Identify which cell holds the provided text, then report its [X, Y] central coordinate. 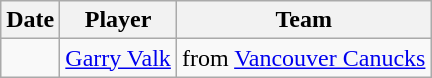
Date [30, 20]
Garry Valk [118, 58]
Team [304, 20]
Player [118, 20]
from Vancouver Canucks [304, 58]
